Output the (x, y) coordinate of the center of the cell containing the given text.  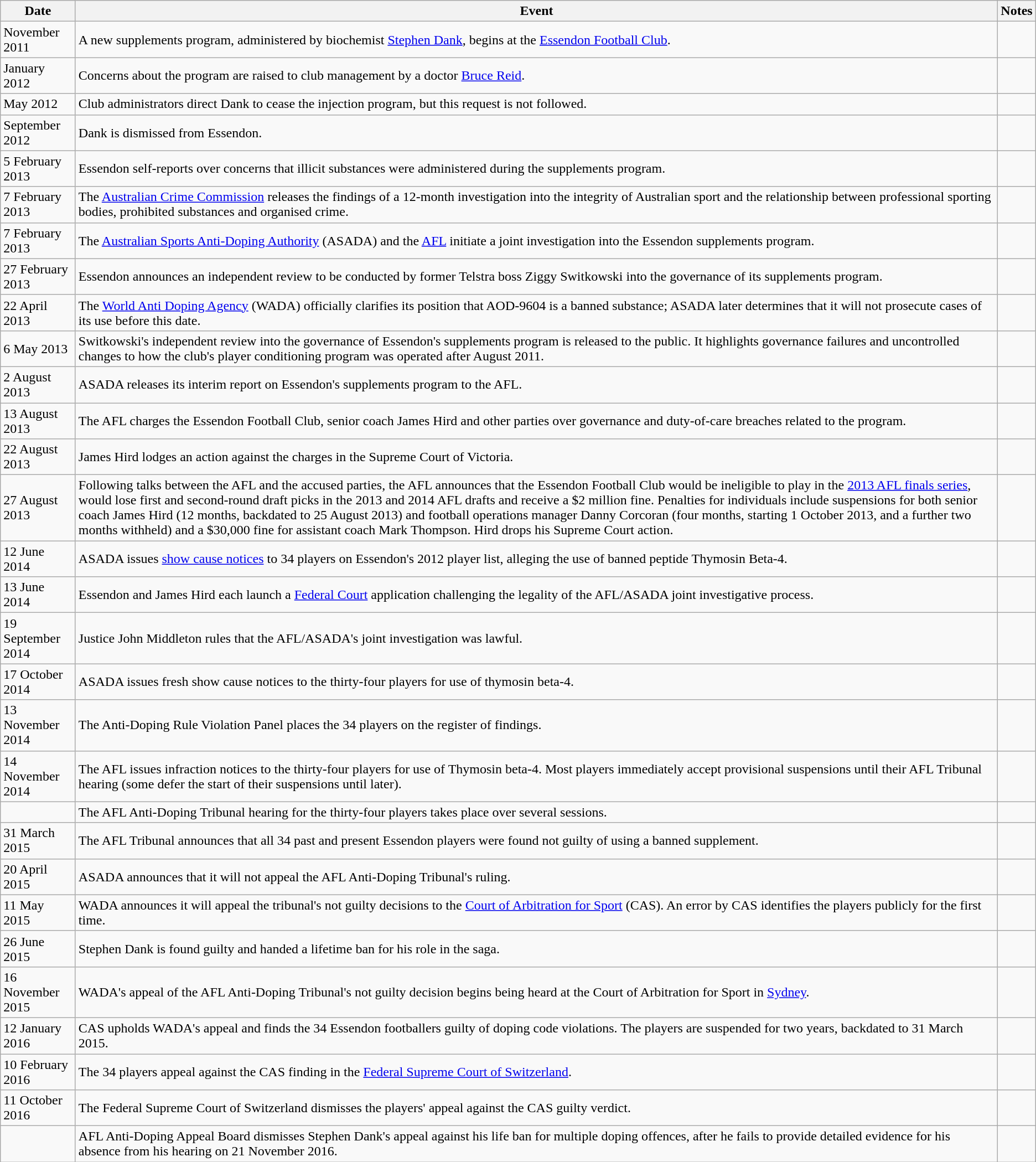
16 November 2015 (38, 992)
Essendon and James Hird each launch a Federal Court application challenging the legality of the AFL/ASADA joint investigative process. (537, 595)
January 2012 (38, 75)
Stephen Dank is found guilty and handed a lifetime ban for his role in the saga. (537, 949)
Club administrators direct Dank to cease the injection program, but this request is not followed. (537, 104)
19 September 2014 (38, 638)
The AFL Anti-Doping Tribunal hearing for the thirty-four players takes place over several sessions. (537, 812)
Essendon self-reports over concerns that illicit substances were administered during the supplements program. (537, 168)
ASADA issues fresh show cause notices to the thirty-four players for use of thymosin beta-4. (537, 682)
The Anti-Doping Rule Violation Panel places the 34 players on the register of findings. (537, 725)
27 February 2013 (38, 277)
November 2011 (38, 40)
13 June 2014 (38, 595)
Dank is dismissed from Essendon. (537, 133)
2 August 2013 (38, 384)
31 March 2015 (38, 840)
Event (537, 11)
September 2012 (38, 133)
26 June 2015 (38, 949)
27 August 2013 (38, 508)
11 October 2016 (38, 1108)
20 April 2015 (38, 877)
The Australian Sports Anti-Doping Authority (ASADA) and the AFL initiate a joint investigation into the Essendon supplements program. (537, 240)
ASADA issues show cause notices to 34 players on Essendon's 2012 player list, alleging the use of banned peptide Thymosin Beta-4. (537, 559)
14 November 2014 (38, 776)
Notes (1017, 11)
ASADA announces that it will not appeal the AFL Anti-Doping Tribunal's ruling. (537, 877)
The 34 players appeal against the CAS finding in the Federal Supreme Court of Switzerland. (537, 1072)
Essendon announces an independent review to be conducted by former Telstra boss Ziggy Switkowski into the governance of its supplements program. (537, 277)
13 November 2014 (38, 725)
17 October 2014 (38, 682)
Date (38, 11)
WADA's appeal of the AFL Anti-Doping Tribunal's not guilty decision begins being heard at the Court of Arbitration for Sport in Sydney. (537, 992)
A new supplements program, administered by biochemist Stephen Dank, begins at the Essendon Football Club. (537, 40)
ASADA releases its interim report on Essendon's supplements program to the AFL. (537, 384)
11 May 2015 (38, 912)
May 2012 (38, 104)
Justice John Middleton rules that the AFL/ASADA's joint investigation was lawful. (537, 638)
12 January 2016 (38, 1035)
6 May 2013 (38, 349)
Concerns about the program are raised to club management by a doctor Bruce Reid. (537, 75)
22 August 2013 (38, 457)
James Hird lodges an action against the charges in the Supreme Court of Victoria. (537, 457)
12 June 2014 (38, 559)
The Federal Supreme Court of Switzerland dismisses the players' appeal against the CAS guilty verdict. (537, 1108)
10 February 2016 (38, 1072)
The AFL Tribunal announces that all 34 past and present Essendon players were found not guilty of using a banned supplement. (537, 840)
22 April 2013 (38, 312)
5 February 2013 (38, 168)
13 August 2013 (38, 421)
